Pinpoint the cell where the given text exists, returning its (X, Y) midpoint coordinate. 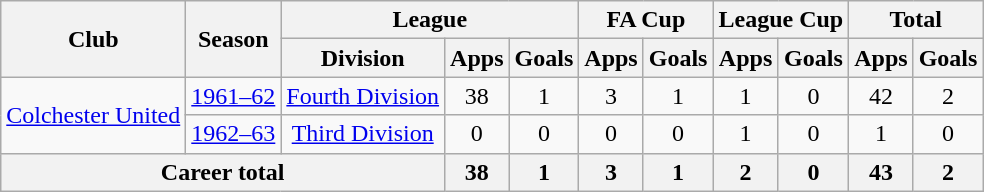
1962–63 (234, 134)
Season (234, 39)
Division (363, 58)
Club (94, 39)
FA Cup (646, 20)
Total (916, 20)
League (430, 20)
Third Division (363, 134)
Career total (223, 172)
43 (881, 172)
Fourth Division (363, 96)
42 (881, 96)
1961–62 (234, 96)
Colchester United (94, 115)
League Cup (781, 20)
